Detect which cell encompasses the target text, then output its (x, y) center coordinate. 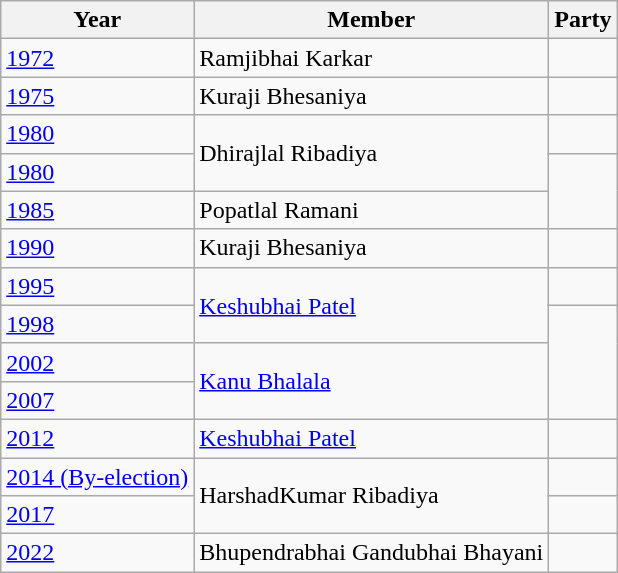
1998 (98, 324)
1972 (98, 58)
2007 (98, 400)
2014 (By-election) (98, 477)
1975 (98, 96)
2022 (98, 553)
Year (98, 20)
HarshadKumar Ribadiya (372, 496)
1985 (98, 210)
Member (372, 20)
Kanu Bhalala (372, 381)
1995 (98, 286)
Bhupendrabhai Gandubhai Bhayani (372, 553)
Dhirajlal Ribadiya (372, 153)
2017 (98, 515)
Ramjibhai Karkar (372, 58)
2002 (98, 362)
Party (583, 20)
2012 (98, 438)
1990 (98, 248)
Popatlal Ramani (372, 210)
